Scan for the cell matching the given text and deliver its (x, y) coordinate at center. 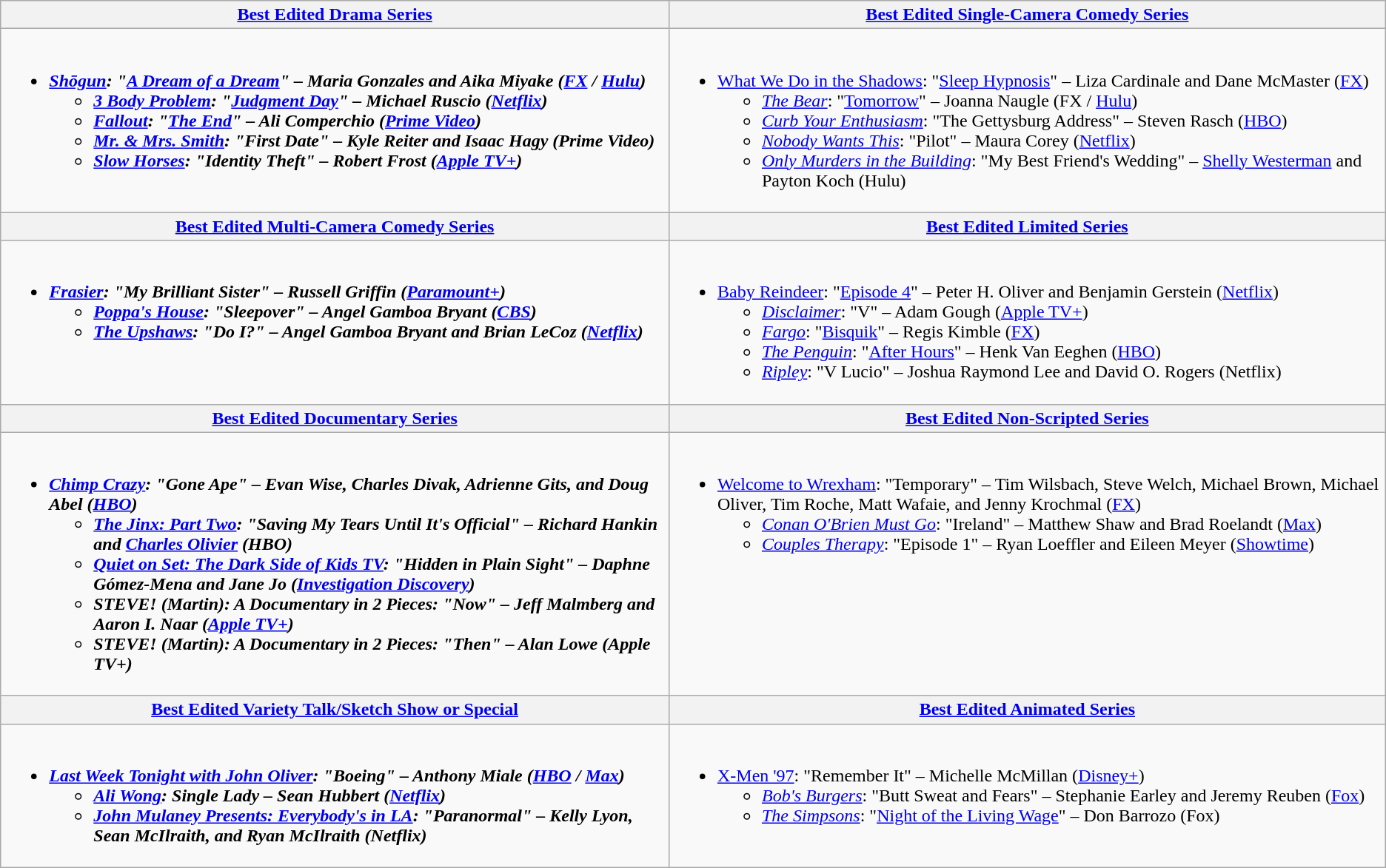
Best Edited Documentary Series (335, 418)
Best Edited Multi-Camera Comedy Series (335, 226)
Best Edited Animated Series (1027, 710)
Best Edited Limited Series (1027, 226)
Best Edited Non-Scripted Series (1027, 418)
Best Edited Variety Talk/Sketch Show or Special (335, 710)
Best Edited Single-Camera Comedy Series (1027, 15)
Best Edited Drama Series (335, 15)
